Search for the cell housing the specified text and yield its (x, y) center coordinate. 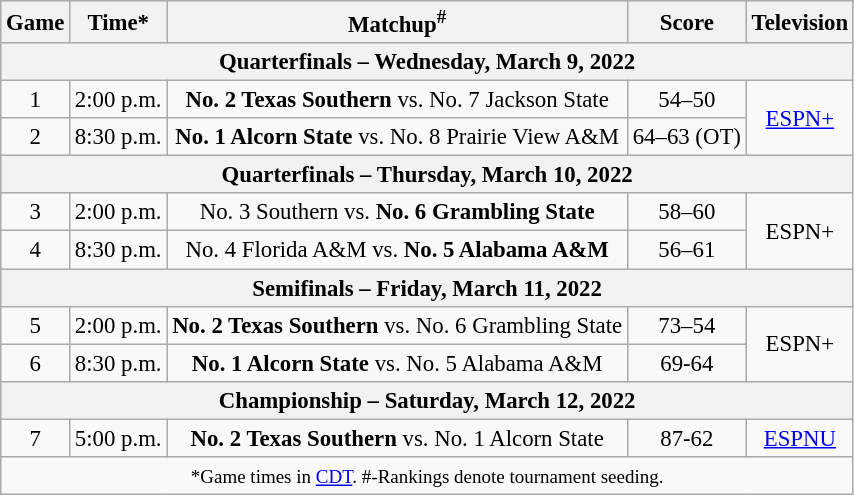
*Game times in CDT. #-Rankings denote tournament seeding. (428, 476)
No. 1 Alcorn State vs. No. 5 Alabama A&M (398, 363)
7 (36, 438)
56–61 (686, 250)
6 (36, 363)
64–63 (OT) (686, 137)
No. 2 Texas Southern vs. No. 6 Grambling State (398, 325)
Time* (118, 22)
No. 3 Southern vs. No. 6 Grambling State (398, 213)
73–54 (686, 325)
ESPNU (800, 438)
No. 4 Florida A&M vs. No. 5 Alabama A&M (398, 250)
No. 1 Alcorn State vs. No. 8 Prairie View A&M (398, 137)
3 (36, 213)
4 (36, 250)
Matchup# (398, 22)
Game (36, 22)
87-62 (686, 438)
5:00 p.m. (118, 438)
Television (800, 22)
Quarterfinals – Wednesday, March 9, 2022 (428, 62)
Semifinals – Friday, March 11, 2022 (428, 288)
54–50 (686, 100)
1 (36, 100)
No. 2 Texas Southern vs. No. 1 Alcorn State (398, 438)
5 (36, 325)
Quarterfinals – Thursday, March 10, 2022 (428, 175)
Championship – Saturday, March 12, 2022 (428, 400)
Score (686, 22)
69-64 (686, 363)
58–60 (686, 213)
2 (36, 137)
No. 2 Texas Southern vs. No. 7 Jackson State (398, 100)
